Return the (X, Y) coordinate for the center point of the cell that contains the specified text.  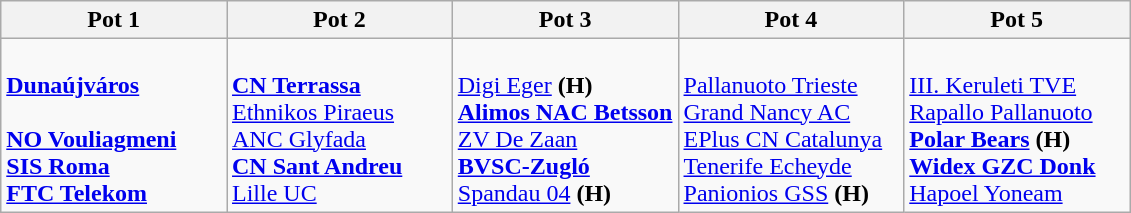
Pot 3 (565, 20)
Digi Eger (H) Alimos NAC Betsson ZV De Zaan BVSC-Zugló Spandau 04 (H) (565, 126)
Pot 1 (114, 20)
Pot 4 (791, 20)
Pot 5 (1017, 20)
Pallanuoto Trieste Grand Nancy AC EPlus CN Catalunya Tenerife Echeyde Panionios GSS (H) (791, 126)
III. Keruleti TVE Rapallo Pallanuoto Polar Bears (H) Widex GZC Donk Hapoel Yoneam (1017, 126)
CN Terrassa Ethnikos Piraeus ANC Glyfada CN Sant Andreu Lille UC (339, 126)
Pot 2 (339, 20)
Dunaújváros NO Vouliagmeni SIS Roma FTC Telekom (114, 126)
